Scan for the cell matching the given text and deliver its (X, Y) coordinate at center. 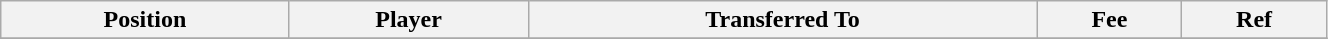
Fee (1110, 20)
Ref (1254, 20)
Position (145, 20)
Transferred To (782, 20)
Player (408, 20)
